Scan for the cell matching the given text and deliver its [X, Y] coordinate at center. 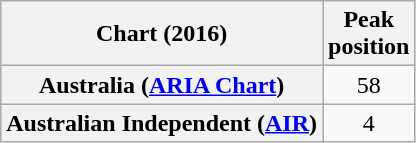
Australia (ARIA Chart) [162, 85]
Australian Independent (AIR) [162, 123]
4 [369, 123]
58 [369, 85]
Peakposition [369, 34]
Chart (2016) [162, 34]
